Detect which cell encompasses the target text, then output its (x, y) center coordinate. 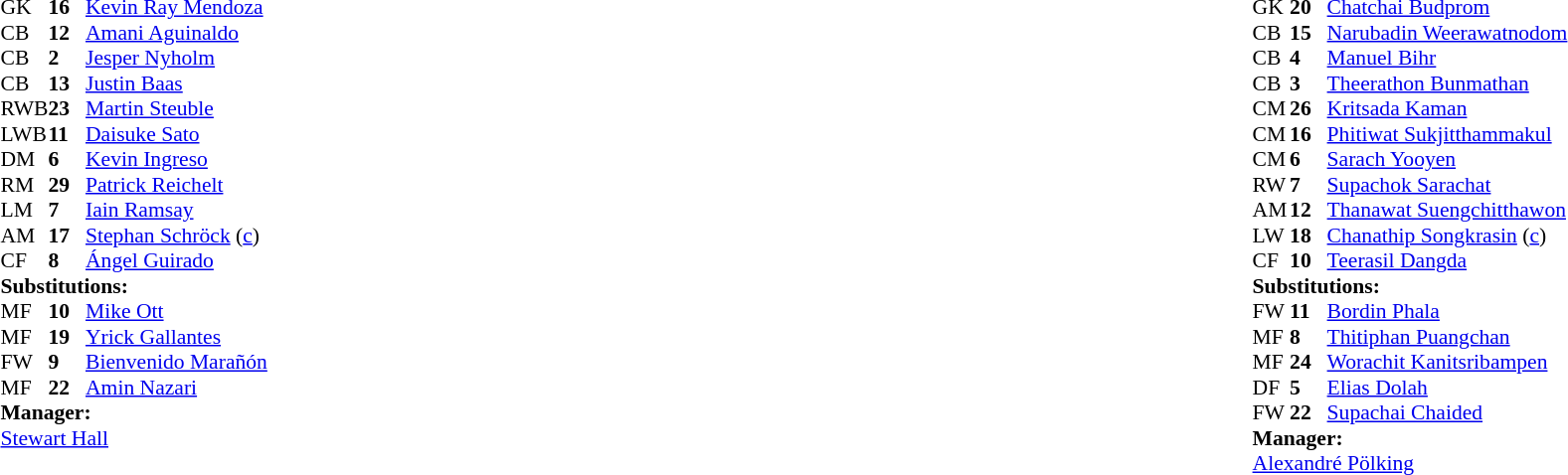
LW (1272, 236)
4 (1308, 59)
2 (67, 59)
17 (67, 236)
18 (1308, 236)
29 (67, 185)
24 (1308, 363)
Theerathon Bunmathan (1448, 83)
Iain Ramsay (177, 210)
Justin Baas (177, 83)
26 (1308, 108)
19 (67, 337)
Amin Nazari (177, 388)
Chanathip Songkrasin (c) (1448, 236)
Daisuke Sato (177, 134)
Supachok Sarachat (1448, 185)
LM (24, 210)
Ángel Guirado (177, 261)
Thanawat Suengchitthawon (1448, 210)
15 (1308, 33)
13 (67, 83)
23 (67, 108)
Mike Ott (177, 311)
DM (24, 160)
Bienvenido Marañón (177, 363)
Stephan Schröck (c) (177, 236)
RW (1272, 185)
Phitiwat Sukjitthammakul (1448, 134)
Kritsada Kaman (1448, 108)
9 (67, 363)
Sarach Yooyen (1448, 160)
Supachai Chaided (1448, 412)
Bordin Phala (1448, 311)
LWB (24, 134)
Kevin Ingreso (177, 160)
RM (24, 185)
Manuel Bihr (1448, 59)
3 (1308, 83)
RWB (24, 108)
Worachit Kanitsribampen (1448, 363)
5 (1308, 388)
Teerasil Dangda (1448, 261)
Martin Steuble (177, 108)
Patrick Reichelt (177, 185)
DF (1272, 388)
Stewart Hall (133, 438)
Thitiphan Puangchan (1448, 337)
Elias Dolah (1448, 388)
Amani Aguinaldo (177, 33)
Jesper Nyholm (177, 59)
Narubadin Weerawatnodom (1448, 33)
16 (1308, 134)
Yrick Gallantes (177, 337)
